Extract the [x, y] coordinate from the center of the cell holding the provided text.  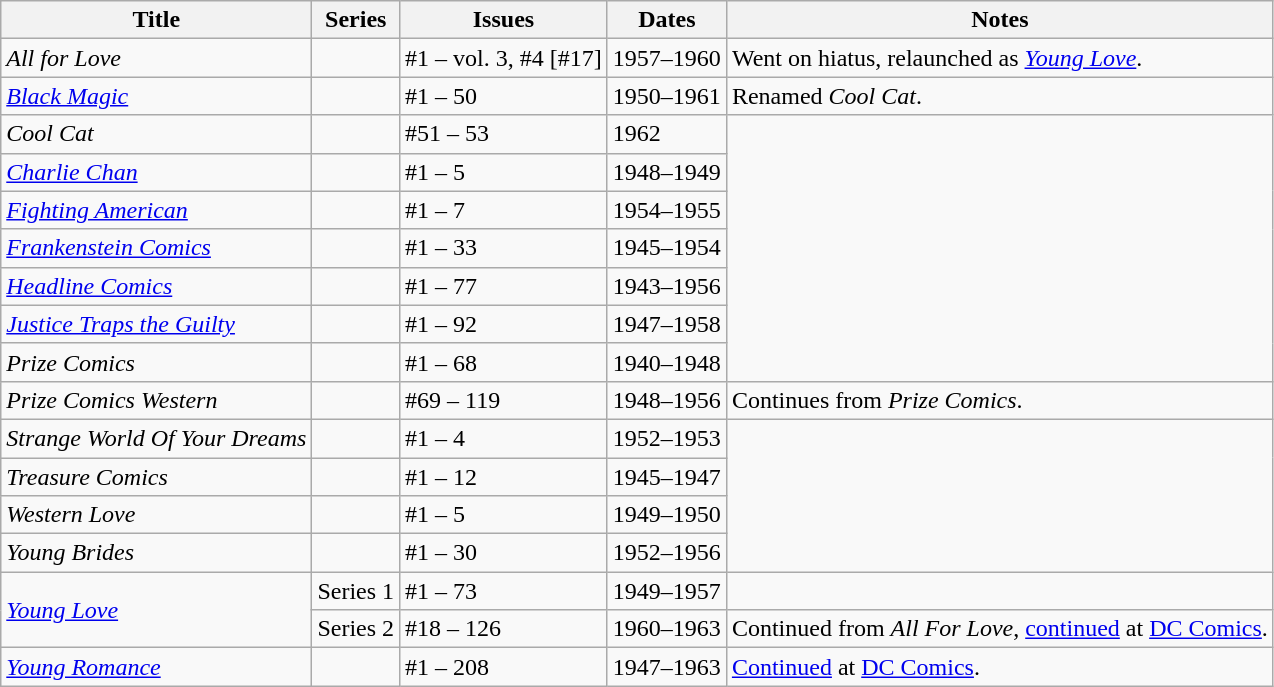
Fighting American [156, 210]
Western Love [156, 515]
Went on hiatus, relaunched as Young Love. [1000, 58]
#1 – 7 [504, 210]
Charlie Chan [156, 172]
Renamed Cool Cat. [1000, 96]
Cool Cat [156, 134]
#1 – vol. 3, #4 [#17] [504, 58]
#1 – 30 [504, 553]
#51 – 53 [504, 134]
1952–1953 [666, 438]
Series 1 [356, 591]
1947–1958 [666, 324]
Series 2 [356, 629]
Treasure Comics [156, 477]
Continues from Prize Comics. [1000, 400]
Frankenstein Comics [156, 248]
Justice Traps the Guilty [156, 324]
#1 – 4 [504, 438]
Continued at DC Comics. [1000, 667]
#1 – 68 [504, 362]
1957–1960 [666, 58]
1954–1955 [666, 210]
1947–1963 [666, 667]
Strange World Of Your Dreams [156, 438]
Title [156, 20]
Black Magic [156, 96]
Series [356, 20]
Prize Comics [156, 362]
#1 – 50 [504, 96]
Continued from All For Love, continued at DC Comics. [1000, 629]
#1 – 208 [504, 667]
1960–1963 [666, 629]
1950–1961 [666, 96]
Notes [1000, 20]
1948–1956 [666, 400]
1949–1957 [666, 591]
All for Love [156, 58]
Headline Comics [156, 286]
1945–1954 [666, 248]
#1 – 92 [504, 324]
1945–1947 [666, 477]
1949–1950 [666, 515]
1948–1949 [666, 172]
#1 – 12 [504, 477]
Prize Comics Western [156, 400]
1943–1956 [666, 286]
1952–1956 [666, 553]
Issues [504, 20]
#1 – 77 [504, 286]
#18 – 126 [504, 629]
Young Brides [156, 553]
1940–1948 [666, 362]
1962 [666, 134]
#69 – 119 [504, 400]
Dates [666, 20]
Young Romance [156, 667]
#1 – 33 [504, 248]
Young Love [156, 610]
#1 – 73 [504, 591]
